Pinpoint the cell where the given text exists, returning its [x, y] midpoint coordinate. 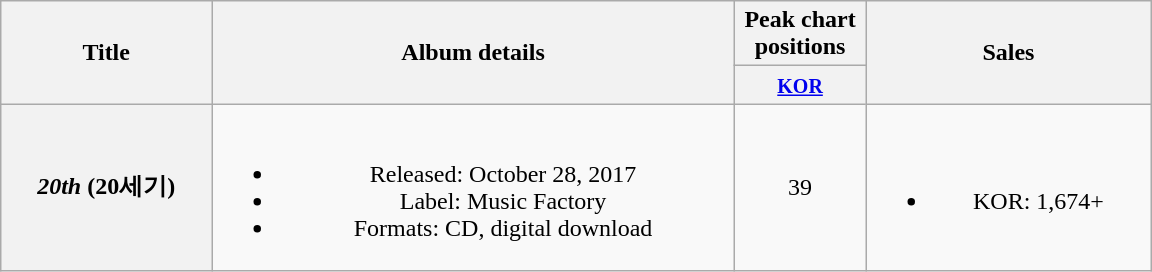
Sales [1009, 52]
KOR: 1,674+ [1009, 188]
KOR [800, 85]
39 [800, 188]
Peak chart positions [800, 34]
Released: October 28, 2017Label: Music FactoryFormats: CD, digital download [474, 188]
Album details [474, 52]
20th (20세기) [106, 188]
Title [106, 52]
